Return [x, y] of the center of cell containing provided text 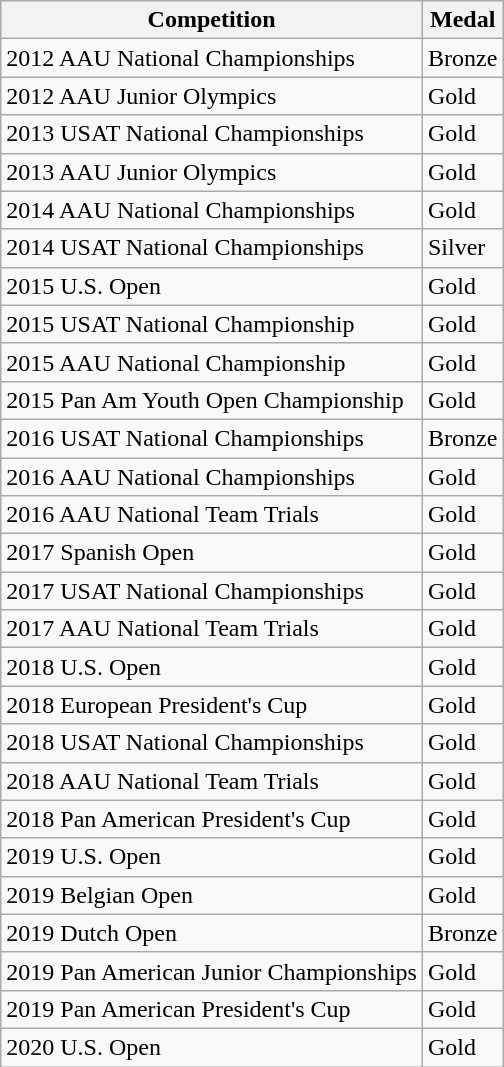
2018 European President's Cup [212, 705]
2016 USAT National Championships [212, 438]
2015 Pan Am Youth Open Championship [212, 400]
Silver [462, 248]
2018 Pan American President's Cup [212, 819]
2016 AAU National Championships [212, 477]
2012 AAU Junior Olympics [212, 96]
2017 AAU National Team Trials [212, 629]
2019 Pan American President's Cup [212, 1009]
2014 AAU National Championships [212, 210]
2018 AAU National Team Trials [212, 781]
2015 AAU National Championship [212, 362]
2017 Spanish Open [212, 553]
2018 U.S. Open [212, 667]
Medal [462, 20]
2012 AAU National Championships [212, 58]
2016 AAU National Team Trials [212, 515]
2013 USAT National Championships [212, 134]
2018 USAT National Championships [212, 743]
2019 Pan American Junior Championships [212, 971]
2014 USAT National Championships [212, 248]
2019 U.S. Open [212, 857]
2015 U.S. Open [212, 286]
2020 U.S. Open [212, 1047]
2015 USAT National Championship [212, 324]
2019 Belgian Open [212, 895]
2017 USAT National Championships [212, 591]
2019 Dutch Open [212, 933]
Competition [212, 20]
2013 AAU Junior Olympics [212, 172]
